Output the [X, Y] coordinate of the center of the cell containing the given text.  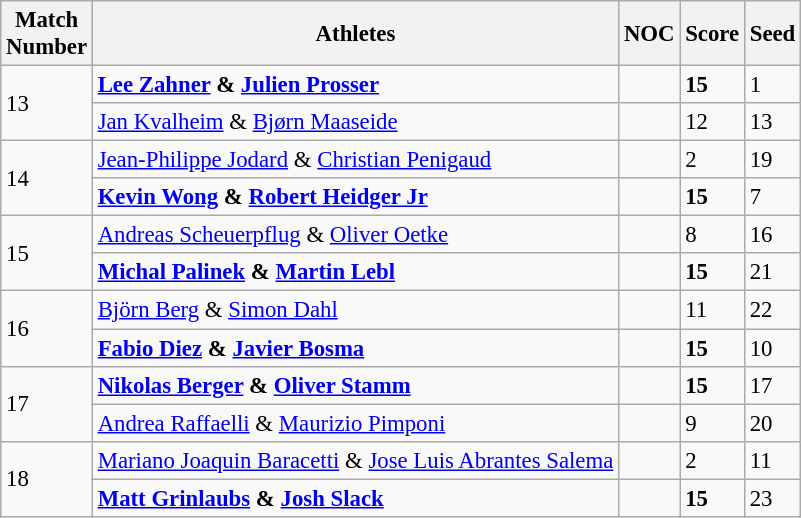
NOC [650, 34]
Nikolas Berger & Oliver Stamm [355, 385]
Björn Berg & Simon Dahl [355, 310]
Athletes [355, 34]
Kevin Wong & Robert Heidger Jr [355, 197]
Jean-Philippe Jodard & Christian Penigaud [355, 160]
21 [772, 273]
Mariano Joaquin Baracetti & Jose Luis Abrantes Salema [355, 460]
22 [772, 310]
10 [772, 348]
8 [712, 235]
Score [712, 34]
Jan Kvalheim & Bjørn Maaseide [355, 122]
23 [772, 498]
Seed [772, 34]
Andrea Raffaelli & Maurizio Pimponi [355, 423]
1 [772, 85]
12 [712, 122]
20 [772, 423]
Michal Palinek & Martin Lebl [355, 273]
9 [712, 423]
Match Number [47, 34]
7 [772, 197]
14 [47, 178]
Matt Grinlaubs & Josh Slack [355, 498]
Andreas Scheuerpflug & Oliver Oetke [355, 235]
Fabio Diez & Javier Bosma [355, 348]
18 [47, 478]
Lee Zahner & Julien Prosser [355, 85]
19 [772, 160]
